Output the [X, Y] coordinate of the center of the cell containing the given text.  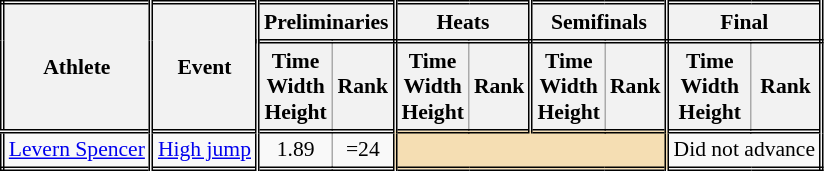
Final [744, 22]
Did not advance [744, 150]
Event [204, 67]
1.89 [296, 150]
Athlete [76, 67]
=24 [364, 150]
High jump [204, 150]
Levern Spencer [76, 150]
Heats [463, 22]
Semifinals [599, 22]
Preliminaries [326, 22]
